Detect which cell encompasses the target text, then output its [X, Y] center coordinate. 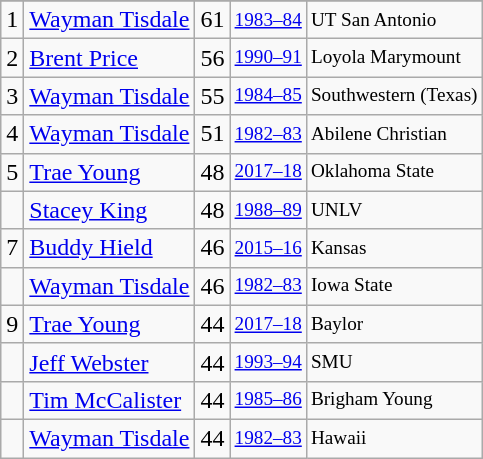
1 [12, 20]
1984–85 [268, 96]
UT San Antonio [394, 20]
5 [12, 172]
Loyola Marymount [394, 58]
SMU [394, 362]
9 [12, 324]
Kansas [394, 248]
61 [212, 20]
Brigham Young [394, 400]
Oklahoma State [394, 172]
56 [212, 58]
Southwestern (Texas) [394, 96]
Buddy Hield [110, 248]
55 [212, 96]
2015–16 [268, 248]
Jeff Webster [110, 362]
Brent Price [110, 58]
3 [12, 96]
Hawaii [394, 438]
Stacey King [110, 210]
Iowa State [394, 286]
Abilene Christian [394, 134]
4 [12, 134]
1988–89 [268, 210]
Baylor [394, 324]
1985–86 [268, 400]
Tim McCalister [110, 400]
7 [12, 248]
1993–94 [268, 362]
51 [212, 134]
UNLV [394, 210]
2 [12, 58]
1990–91 [268, 58]
1983–84 [268, 20]
